Detect which cell encompasses the target text, then output its [X, Y] center coordinate. 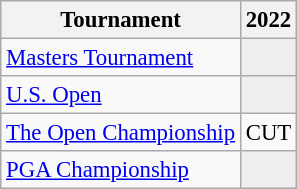
CUT [268, 133]
The Open Championship [121, 133]
PGA Championship [121, 170]
2022 [268, 20]
Masters Tournament [121, 58]
U.S. Open [121, 95]
Tournament [121, 20]
